From the cell containing the given text, extract its center point as [X, Y] coordinate. 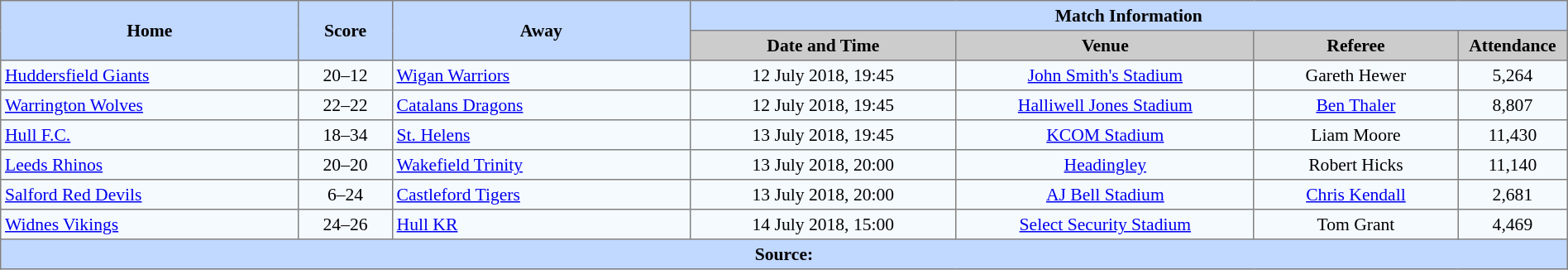
13 July 2018, 19:45 [823, 135]
Huddersfield Giants [150, 75]
5,264 [1513, 75]
4,469 [1513, 224]
Referee [1355, 46]
20–20 [346, 165]
11,140 [1513, 165]
Hull KR [541, 224]
AJ Bell Stadium [1105, 195]
8,807 [1513, 105]
Tom Grant [1355, 224]
Salford Red Devils [150, 195]
Wigan Warriors [541, 75]
24–26 [346, 224]
6–24 [346, 195]
Source: [784, 254]
Ben Thaler [1355, 105]
11,430 [1513, 135]
KCOM Stadium [1105, 135]
Chris Kendall [1355, 195]
Date and Time [823, 46]
John Smith's Stadium [1105, 75]
Halliwell Jones Stadium [1105, 105]
Select Security Stadium [1105, 224]
Venue [1105, 46]
Robert Hicks [1355, 165]
Warrington Wolves [150, 105]
20–12 [346, 75]
Match Information [1128, 16]
Score [346, 31]
Liam Moore [1355, 135]
22–22 [346, 105]
Catalans Dragons [541, 105]
Hull F.C. [150, 135]
Castleford Tigers [541, 195]
Gareth Hewer [1355, 75]
Widnes Vikings [150, 224]
Away [541, 31]
Wakefield Trinity [541, 165]
Attendance [1513, 46]
2,681 [1513, 195]
Headingley [1105, 165]
14 July 2018, 15:00 [823, 224]
18–34 [346, 135]
St. Helens [541, 135]
Leeds Rhinos [150, 165]
Home [150, 31]
